Output the [X, Y] coordinate of the center of the cell containing the given text.  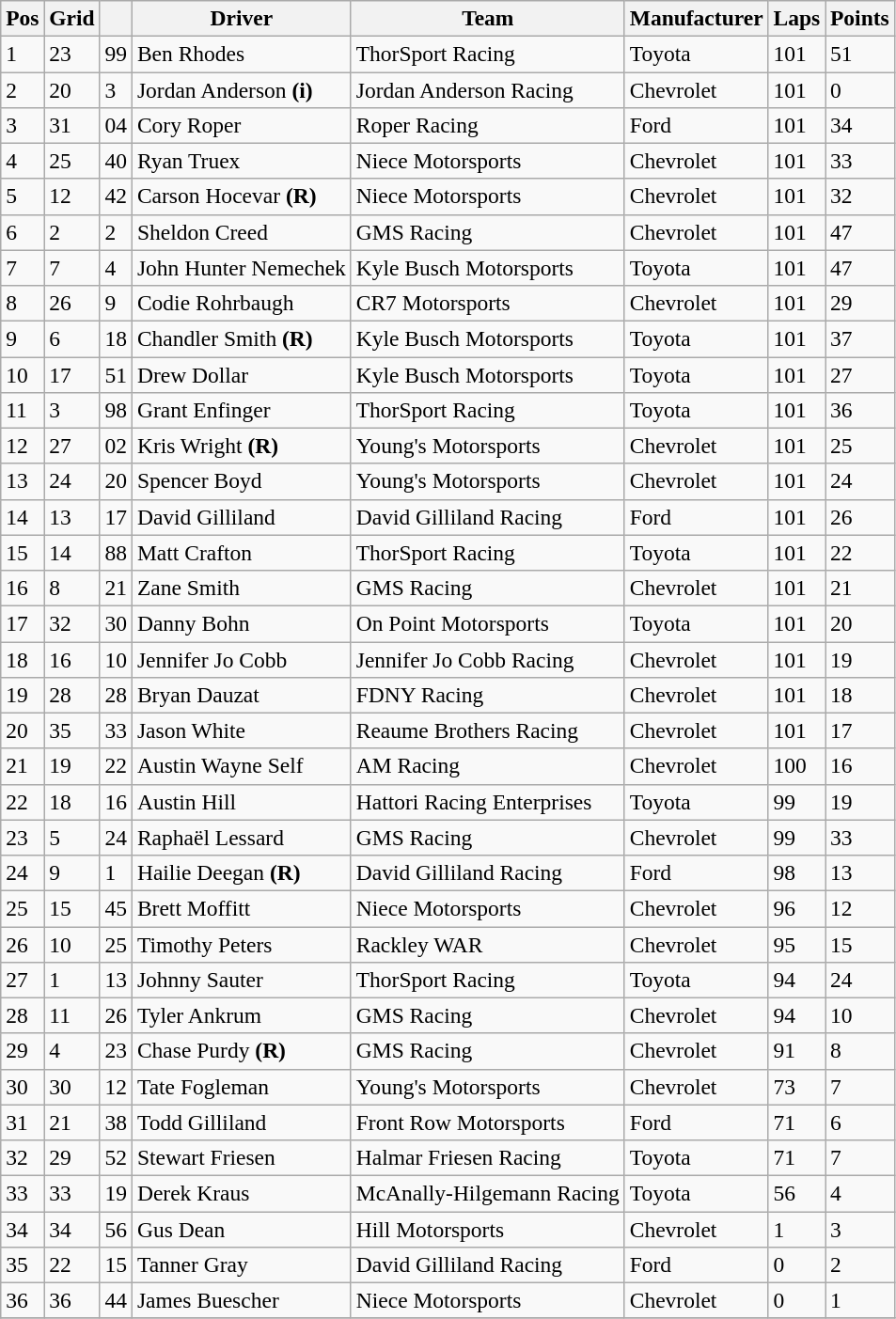
Team [487, 18]
45 [116, 908]
Bryan Dauzat [241, 695]
Reaume Brothers Racing [487, 730]
Jennifer Jo Cobb [241, 659]
John Hunter Nemechek [241, 268]
Todd Gilliland [241, 1123]
91 [797, 1051]
Austin Wayne Self [241, 766]
Derek Kraus [241, 1193]
Hill Motorsports [487, 1229]
Jennifer Jo Cobb Racing [487, 659]
Jason White [241, 730]
James Buescher [241, 1300]
On Point Motorsports [487, 623]
42 [116, 196]
Codie Rohrbaugh [241, 303]
02 [116, 446]
95 [797, 944]
Rackley WAR [487, 944]
Raphaël Lessard [241, 838]
40 [116, 161]
Ryan Truex [241, 161]
CR7 Motorsports [487, 303]
FDNY Racing [487, 695]
Front Row Motorsports [487, 1123]
Kris Wright (R) [241, 446]
Sheldon Creed [241, 232]
Tate Fogleman [241, 1087]
Matt Crafton [241, 553]
Manufacturer [696, 18]
Halmar Friesen Racing [487, 1157]
Gus Dean [241, 1229]
52 [116, 1157]
Brett Moffitt [241, 908]
100 [797, 766]
Spencer Boyd [241, 481]
Grid [71, 18]
96 [797, 908]
Jordan Anderson (i) [241, 89]
Roper Racing [487, 125]
38 [116, 1123]
Drew Dollar [241, 374]
37 [860, 338]
Laps [797, 18]
44 [116, 1300]
Stewart Friesen [241, 1157]
Danny Bohn [241, 623]
AM Racing [487, 766]
Driver [241, 18]
73 [797, 1087]
Tanner Gray [241, 1264]
David Gilliland [241, 517]
Hailie Deegan (R) [241, 872]
Grant Enfinger [241, 410]
McAnally-Hilgemann Racing [487, 1193]
Pos [23, 18]
Carson Hocevar (R) [241, 196]
Johnny Sauter [241, 980]
Ben Rhodes [241, 54]
Points [860, 18]
Tyler Ankrum [241, 1015]
Cory Roper [241, 125]
88 [116, 553]
Chandler Smith (R) [241, 338]
Timothy Peters [241, 944]
04 [116, 125]
Hattori Racing Enterprises [487, 802]
Chase Purdy (R) [241, 1051]
Jordan Anderson Racing [487, 89]
Austin Hill [241, 802]
Zane Smith [241, 588]
